Provide the [x, y] coordinate of the cell's center where the given text is located.  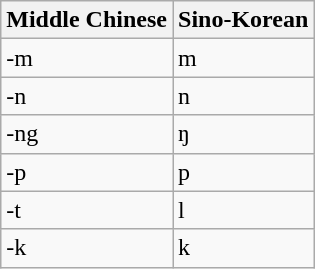
-k [87, 248]
ŋ [242, 134]
-ng [87, 134]
p [242, 172]
-p [87, 172]
-n [87, 96]
-m [87, 58]
Sino-Korean [242, 20]
k [242, 248]
m [242, 58]
n [242, 96]
Middle Chinese [87, 20]
l [242, 210]
-t [87, 210]
